Capture the cell that displays the provided text and extract its (X, Y) central coordinate. 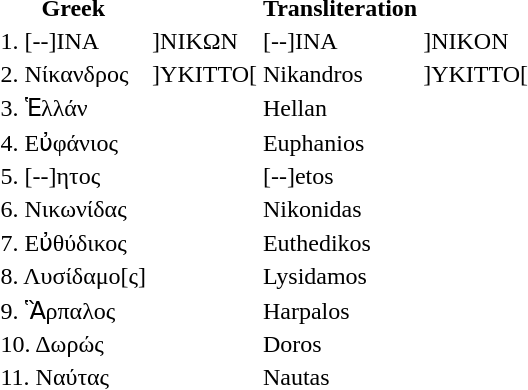
]ΝΙΚΩΝ (205, 41)
Hellan (340, 108)
Euphanios (340, 142)
Doros (340, 344)
Nikandros (340, 74)
Lysidamos (340, 277)
Harpalos (340, 310)
Nikonidas (340, 209)
Euthedikos (340, 243)
[--]etos (340, 176)
[--]INA (340, 41)
]ΥΚΙΤΤΟ[ (205, 74)
